Provide the [x, y] coordinate of the cell's center where the given text is located.  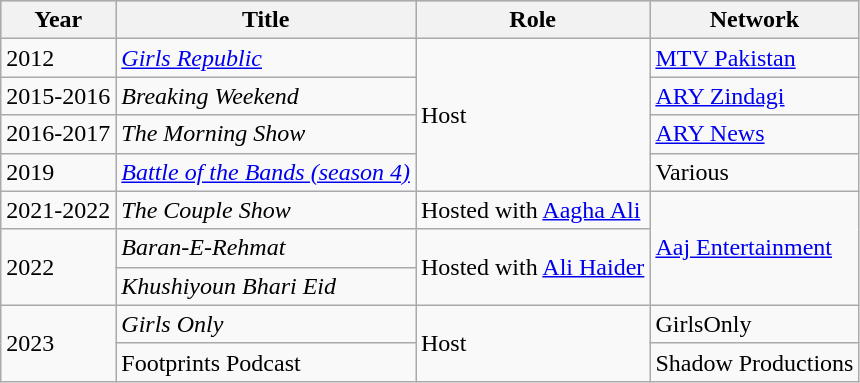
2016-2017 [58, 134]
Shadow Productions [754, 362]
ARY News [754, 134]
GirlsOnly [754, 324]
Battle of the Bands (season 4) [266, 172]
Girls Only [266, 324]
The Morning Show [266, 134]
Hosted with Ali Haider [533, 267]
Hosted with Aagha Ali [533, 210]
Breaking Weekend [266, 96]
Year [58, 20]
2019 [58, 172]
Role [533, 20]
Khushiyoun Bhari Eid [266, 286]
2022 [58, 267]
ARY Zindagi [754, 96]
Various [754, 172]
Footprints Podcast [266, 362]
2012 [58, 58]
The Couple Show [266, 210]
Network [754, 20]
2021-2022 [58, 210]
2015-2016 [58, 96]
Aaj Entertainment [754, 248]
MTV Pakistan [754, 58]
2023 [58, 343]
Title [266, 20]
Girls Republic [266, 58]
Baran-E-Rehmat [266, 248]
